Provide the [x, y] coordinate of the cell's center where the given text is located.  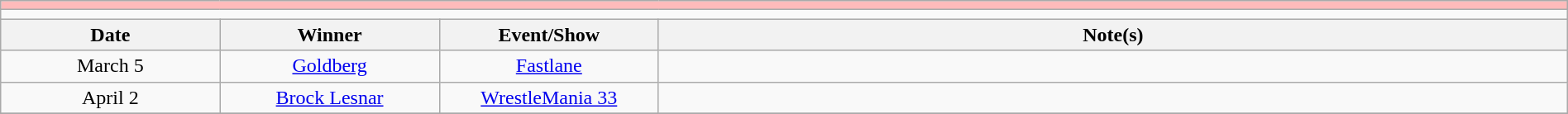
March 5 [111, 66]
Event/Show [549, 35]
Winner [329, 35]
WrestleMania 33 [549, 97]
Date [111, 35]
Note(s) [1113, 35]
Fastlane [549, 66]
Brock Lesnar [329, 97]
Goldberg [329, 66]
April 2 [111, 97]
